Output the (x, y) coordinate of the center of the cell containing the given text.  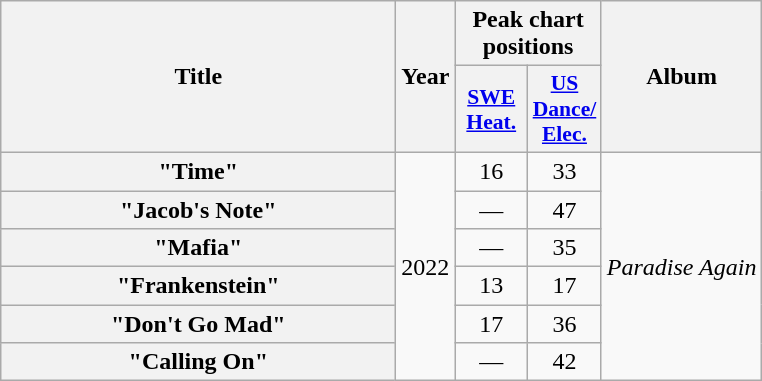
"Don't Go Mad" (198, 324)
33 (565, 171)
"Jacob's Note" (198, 209)
USDance/Elec. (565, 110)
Title (198, 77)
16 (492, 171)
35 (565, 248)
36 (565, 324)
Peak chart positions (528, 34)
13 (492, 286)
"Frankenstein" (198, 286)
SWEHeat. (492, 110)
Album (682, 77)
Paradise Again (682, 266)
Year (426, 77)
47 (565, 209)
42 (565, 362)
"Calling On" (198, 362)
"Time" (198, 171)
2022 (426, 266)
"Mafia" (198, 248)
